Return the [x, y] coordinate for the center point of the cell that contains the specified text.  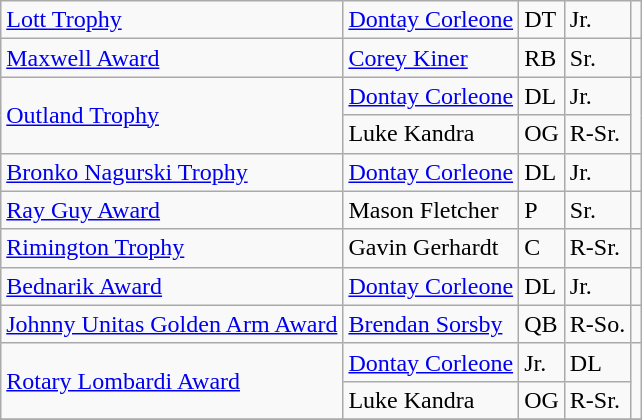
Outland Trophy [172, 115]
Bronko Nagurski Trophy [172, 172]
Rotary Lombardi Award [172, 381]
RB [542, 58]
R-So. [597, 324]
Johnny Unitas Golden Arm Award [172, 324]
Bednarik Award [172, 286]
Ray Guy Award [172, 210]
Gavin Gerhardt [431, 248]
C [542, 248]
Rimington Trophy [172, 248]
Mason Fletcher [431, 210]
P [542, 210]
Lott Trophy [172, 20]
Corey Kiner [431, 58]
Maxwell Award [172, 58]
QB [542, 324]
Brendan Sorsby [431, 324]
DT [542, 20]
